Output the [x, y] coordinate of the center of the cell containing the given text.  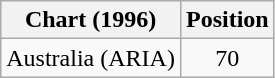
Position [227, 20]
70 [227, 58]
Australia (ARIA) [91, 58]
Chart (1996) [91, 20]
